For the text-containing cell, return its midpoint in [X, Y] coordinate format. 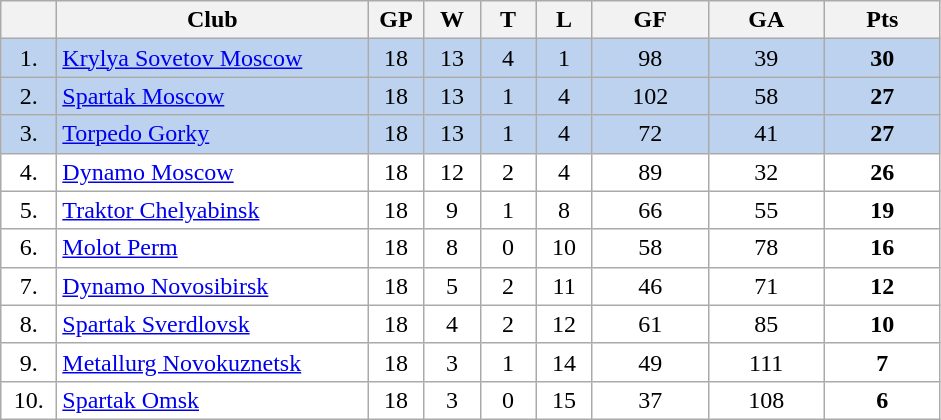
GF [650, 20]
30 [882, 58]
78 [766, 248]
6. [29, 248]
55 [766, 210]
14 [564, 362]
3. [29, 134]
1. [29, 58]
2. [29, 96]
8. [29, 324]
41 [766, 134]
W [452, 20]
19 [882, 210]
5 [452, 286]
71 [766, 286]
26 [882, 172]
Dynamo Moscow [212, 172]
GA [766, 20]
111 [766, 362]
10. [29, 400]
85 [766, 324]
32 [766, 172]
9. [29, 362]
Club [212, 20]
61 [650, 324]
L [564, 20]
4. [29, 172]
46 [650, 286]
102 [650, 96]
GP [396, 20]
39 [766, 58]
98 [650, 58]
Traktor Chelyabinsk [212, 210]
6 [882, 400]
Spartak Moscow [212, 96]
5. [29, 210]
9 [452, 210]
16 [882, 248]
Dynamo Novosibirsk [212, 286]
Spartak Omsk [212, 400]
89 [650, 172]
Torpedo Gorky [212, 134]
Molot Perm [212, 248]
7 [882, 362]
Spartak Sverdlovsk [212, 324]
Krylya Sovetov Moscow [212, 58]
Metallurg Novokuznetsk [212, 362]
49 [650, 362]
11 [564, 286]
15 [564, 400]
7. [29, 286]
108 [766, 400]
Pts [882, 20]
T [508, 20]
66 [650, 210]
72 [650, 134]
37 [650, 400]
